Locate the cell with the specified text and output its [x, y] center coordinate. 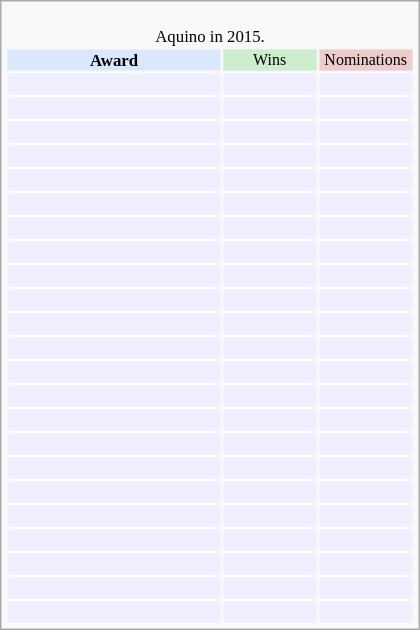
Nominations [366, 60]
Wins [270, 60]
Aquino in 2015. [210, 28]
Award [114, 60]
